Output the [x, y] coordinate of the center of the cell containing the given text.  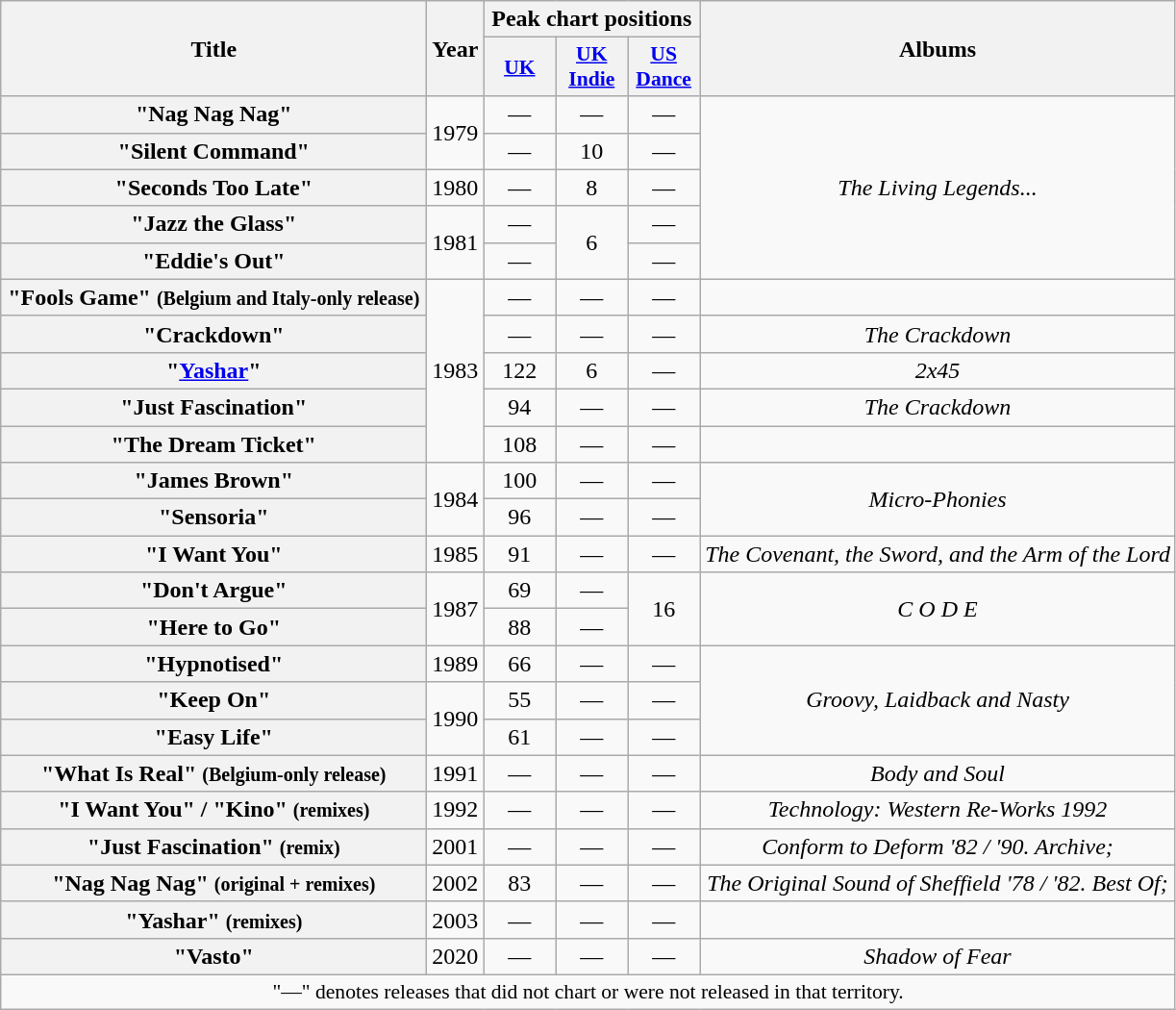
2003 [456, 920]
"Yashar" [213, 370]
"Sensoria" [213, 518]
"Fools Game" (Belgium and Italy-only release) [213, 297]
Peak chart positions [592, 19]
Groovy, Laidback and Nasty [938, 700]
"Hypnotised" [213, 664]
"Just Fascination" (remix) [213, 846]
"I Want You" [213, 554]
1983 [456, 370]
66 [519, 664]
61 [519, 737]
"Eddie's Out" [213, 261]
Technology: Western Re-Works 1992 [938, 810]
Year [456, 48]
1987 [456, 609]
16 [663, 609]
The Living Legends... [938, 188]
UK [519, 67]
96 [519, 518]
Albums [938, 48]
"I Want You" / "Kino" (remixes) [213, 810]
2001 [456, 846]
C O D E [938, 609]
"Vasto" [213, 956]
2020 [456, 956]
88 [519, 627]
"Crackdown" [213, 334]
"Seconds Too Late" [213, 188]
The Covenant, the Sword, and the Arm of the Lord [938, 554]
"The Dream Ticket" [213, 443]
"Silent Command" [213, 151]
2002 [456, 883]
"Jazz the Glass" [213, 224]
91 [519, 554]
1979 [456, 133]
"Here to Go" [213, 627]
83 [519, 883]
UKIndie [592, 67]
2x45 [938, 370]
Body and Soul [938, 773]
"Nag Nag Nag" [213, 114]
8 [592, 188]
1984 [456, 499]
1990 [456, 719]
10 [592, 151]
100 [519, 481]
"Keep On" [213, 700]
122 [519, 370]
"—" denotes releases that did not chart or were not released in that territory. [588, 992]
1991 [456, 773]
"Yashar" (remixes) [213, 920]
Conform to Deform '82 / '90. Archive; [938, 846]
"Nag Nag Nag" (original + remixes) [213, 883]
"James Brown" [213, 481]
"Don't Argue" [213, 591]
108 [519, 443]
1989 [456, 664]
1992 [456, 810]
1980 [456, 188]
"Easy Life" [213, 737]
"What Is Real" (Belgium-only release) [213, 773]
Shadow of Fear [938, 956]
Title [213, 48]
94 [519, 407]
The Original Sound of Sheffield '78 / '82. Best Of; [938, 883]
1981 [456, 242]
1985 [456, 554]
USDance [663, 67]
55 [519, 700]
Micro-Phonies [938, 499]
69 [519, 591]
"Just Fascination" [213, 407]
